Capture the cell that displays the provided text and extract its (X, Y) central coordinate. 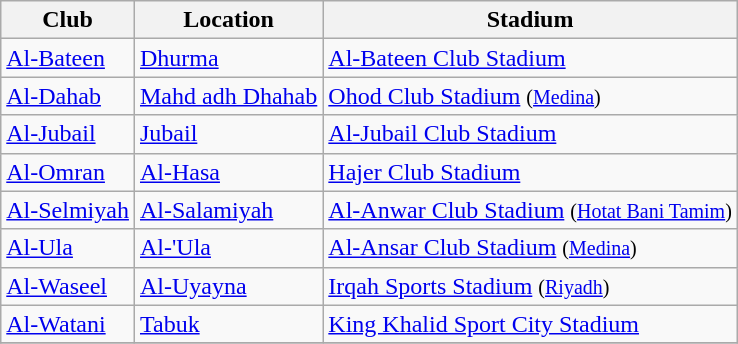
Dhurma (228, 58)
Al-Omran (68, 172)
King Khalid Sport City Stadium (530, 324)
Mahd adh Dhahab (228, 96)
Al-Jubail Club Stadium (530, 134)
Al-Jubail (68, 134)
Al-Anwar Club Stadium (Hotat Bani Tamim) (530, 210)
Al-Dahab (68, 96)
Al-Hasa (228, 172)
Location (228, 20)
Al-Waseel (68, 286)
Al-Selmiyah (68, 210)
Al-Bateen (68, 58)
Jubail (228, 134)
Hajer Club Stadium (530, 172)
Stadium (530, 20)
Al-Salamiyah (228, 210)
Ohod Club Stadium (Medina) (530, 96)
Irqah Sports Stadium (Riyadh) (530, 286)
Al-'Ula (228, 248)
Al-Bateen Club Stadium (530, 58)
Al-Uyayna (228, 286)
Al-Ansar Club Stadium (Medina) (530, 248)
Al-Ula (68, 248)
Al-Watani (68, 324)
Tabuk (228, 324)
Club (68, 20)
